Capture the cell that displays the provided text and extract its [x, y] central coordinate. 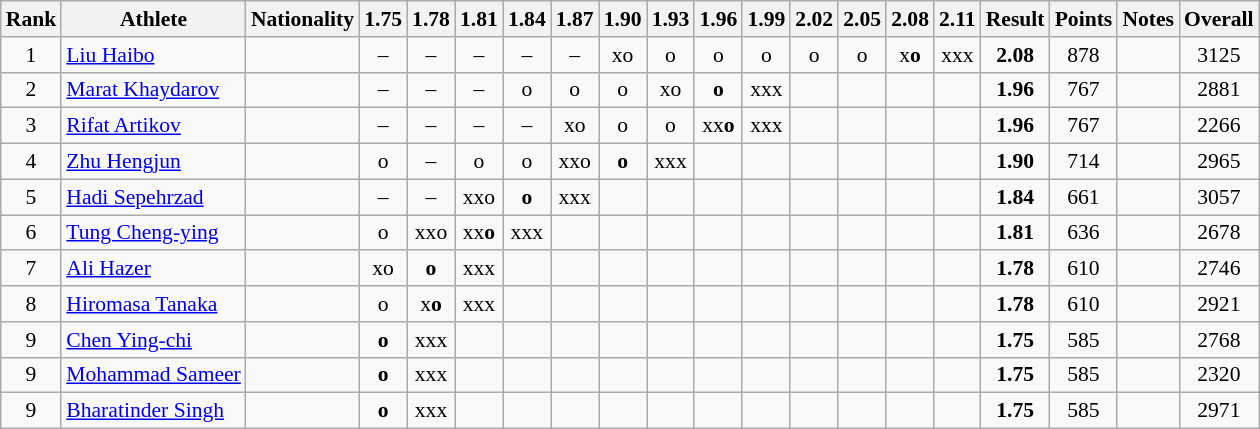
2.05 [862, 19]
Notes [1148, 19]
6 [32, 233]
Hadi Sepehrzad [154, 197]
2971 [1219, 411]
Ali Hazer [154, 269]
661 [1084, 197]
3 [32, 126]
1.87 [575, 19]
2768 [1219, 340]
Tung Cheng-ying [154, 233]
2746 [1219, 269]
Bharatinder Singh [154, 411]
Zhu Hengjun [154, 162]
2266 [1219, 126]
Liu Haibo [154, 55]
Overall [1219, 19]
3057 [1219, 197]
1 [32, 55]
Result [1016, 19]
1.99 [766, 19]
Rifat Artikov [154, 126]
4 [32, 162]
714 [1084, 162]
Chen Ying-chi [154, 340]
5 [32, 197]
3125 [1219, 55]
2965 [1219, 162]
Hiromasa Tanaka [154, 304]
7 [32, 269]
1.93 [671, 19]
636 [1084, 233]
2678 [1219, 233]
Marat Khaydarov [154, 90]
8 [32, 304]
2 [32, 90]
2881 [1219, 90]
Points [1084, 19]
Mohammad Sameer [154, 375]
2.02 [814, 19]
2921 [1219, 304]
Athlete [154, 19]
2320 [1219, 375]
Nationality [302, 19]
878 [1084, 55]
Rank [32, 19]
2.11 [958, 19]
